Capture the cell that displays the provided text and extract its [X, Y] central coordinate. 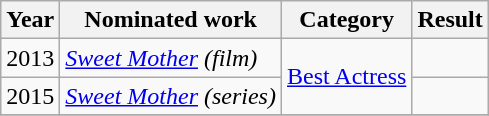
Category [346, 20]
2015 [30, 96]
Result [450, 20]
Sweet Mother (film) [171, 58]
2013 [30, 58]
Best Actress [346, 77]
Sweet Mother (series) [171, 96]
Nominated work [171, 20]
Year [30, 20]
